Identify which cell holds the provided text, then report its [X, Y] central coordinate. 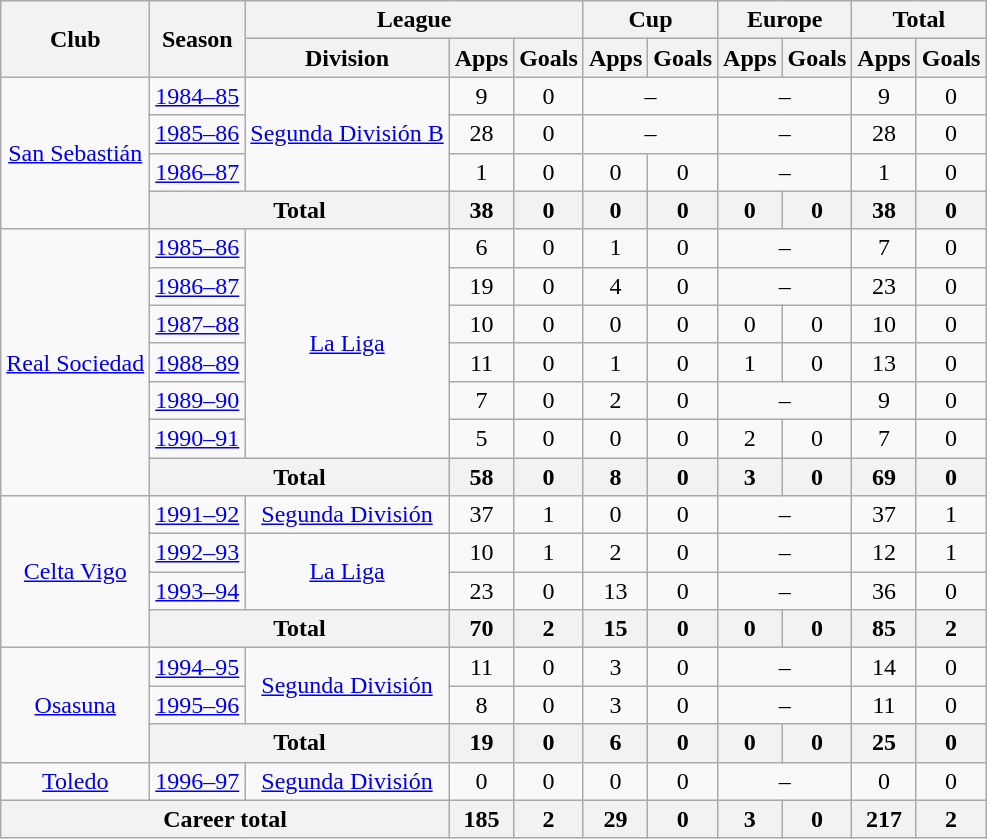
4 [615, 286]
1994–95 [198, 667]
70 [481, 629]
12 [884, 553]
Europe [785, 20]
Division [347, 58]
1991–92 [198, 515]
69 [884, 477]
1993–94 [198, 591]
1996–97 [198, 781]
185 [481, 819]
36 [884, 591]
Cup [650, 20]
Celta Vigo [76, 572]
Real Sociedad [76, 362]
1987–88 [198, 324]
1984–85 [198, 96]
85 [884, 629]
5 [481, 438]
Season [198, 39]
Toledo [76, 781]
Segunda División B [347, 134]
Career total [225, 819]
San Sebastián [76, 153]
1995–96 [198, 705]
217 [884, 819]
Club [76, 39]
58 [481, 477]
25 [884, 743]
1988–89 [198, 362]
1992–93 [198, 553]
29 [615, 819]
15 [615, 629]
League [414, 20]
1990–91 [198, 438]
14 [884, 667]
1989–90 [198, 400]
Osasuna [76, 705]
